Capture the cell that displays the provided text and extract its [X, Y] central coordinate. 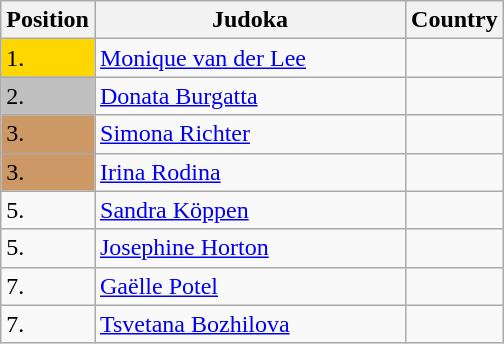
Country [455, 20]
2. [48, 96]
1. [48, 58]
Judoka [250, 20]
Monique van der Lee [250, 58]
Gaëlle Potel [250, 286]
Irina Rodina [250, 172]
Josephine Horton [250, 248]
Sandra Köppen [250, 210]
Position [48, 20]
Donata Burgatta [250, 96]
Simona Richter [250, 134]
Tsvetana Bozhilova [250, 324]
